Pinpoint the cell where the given text exists, returning its (X, Y) midpoint coordinate. 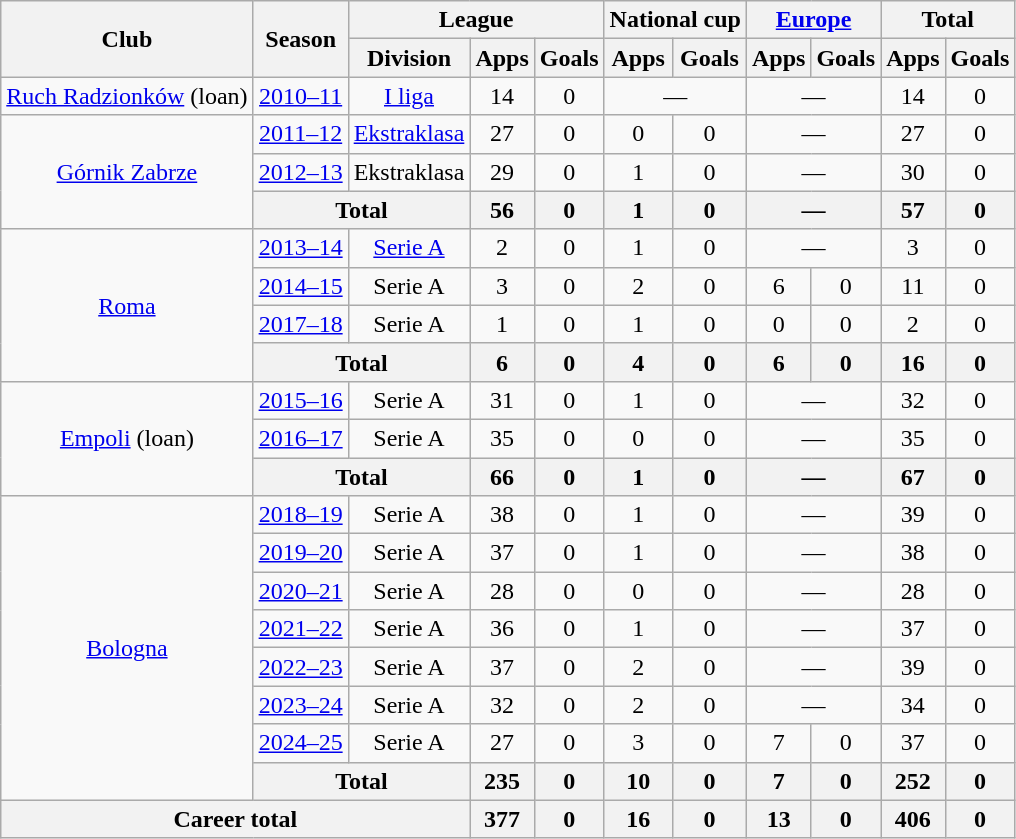
2014–15 (300, 286)
2019–20 (300, 553)
235 (502, 781)
2023–24 (300, 705)
4 (638, 362)
2010–11 (300, 96)
30 (913, 172)
Division (409, 58)
406 (913, 819)
Ruch Radzionków (loan) (127, 96)
Europe (813, 20)
Season (300, 39)
Bologna (127, 648)
League (476, 20)
Empoli (loan) (127, 438)
31 (502, 400)
377 (502, 819)
Roma (127, 305)
2021–22 (300, 629)
2024–25 (300, 743)
2020–21 (300, 591)
Club (127, 39)
66 (502, 477)
252 (913, 781)
2017–18 (300, 324)
2015–16 (300, 400)
67 (913, 477)
2022–23 (300, 667)
36 (502, 629)
56 (502, 210)
10 (638, 781)
13 (778, 819)
11 (913, 286)
2018–19 (300, 515)
2012–13 (300, 172)
National cup (675, 20)
57 (913, 210)
2016–17 (300, 438)
34 (913, 705)
Górnik Zabrze (127, 172)
2013–14 (300, 248)
I liga (409, 96)
Career total (236, 819)
2011–12 (300, 134)
29 (502, 172)
